Locate the cell with the specified text and output its [x, y] center coordinate. 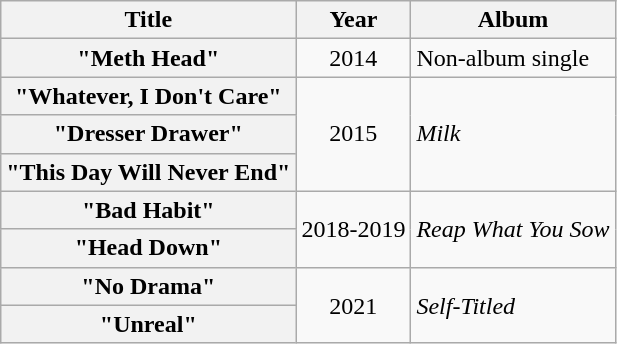
2014 [354, 58]
"This Day Will Never End" [148, 172]
Reap What You Sow [513, 229]
"Bad Habit" [148, 210]
"Meth Head" [148, 58]
Milk [513, 134]
"Whatever, I Don't Care" [148, 96]
"Dresser Drawer" [148, 134]
Title [148, 20]
2015 [354, 134]
2021 [354, 305]
"No Drama" [148, 286]
2018-2019 [354, 229]
Year [354, 20]
Self-Titled [513, 305]
"Head Down" [148, 248]
"Unreal" [148, 324]
Non-album single [513, 58]
Album [513, 20]
